Return [x, y] of the center of cell containing provided text 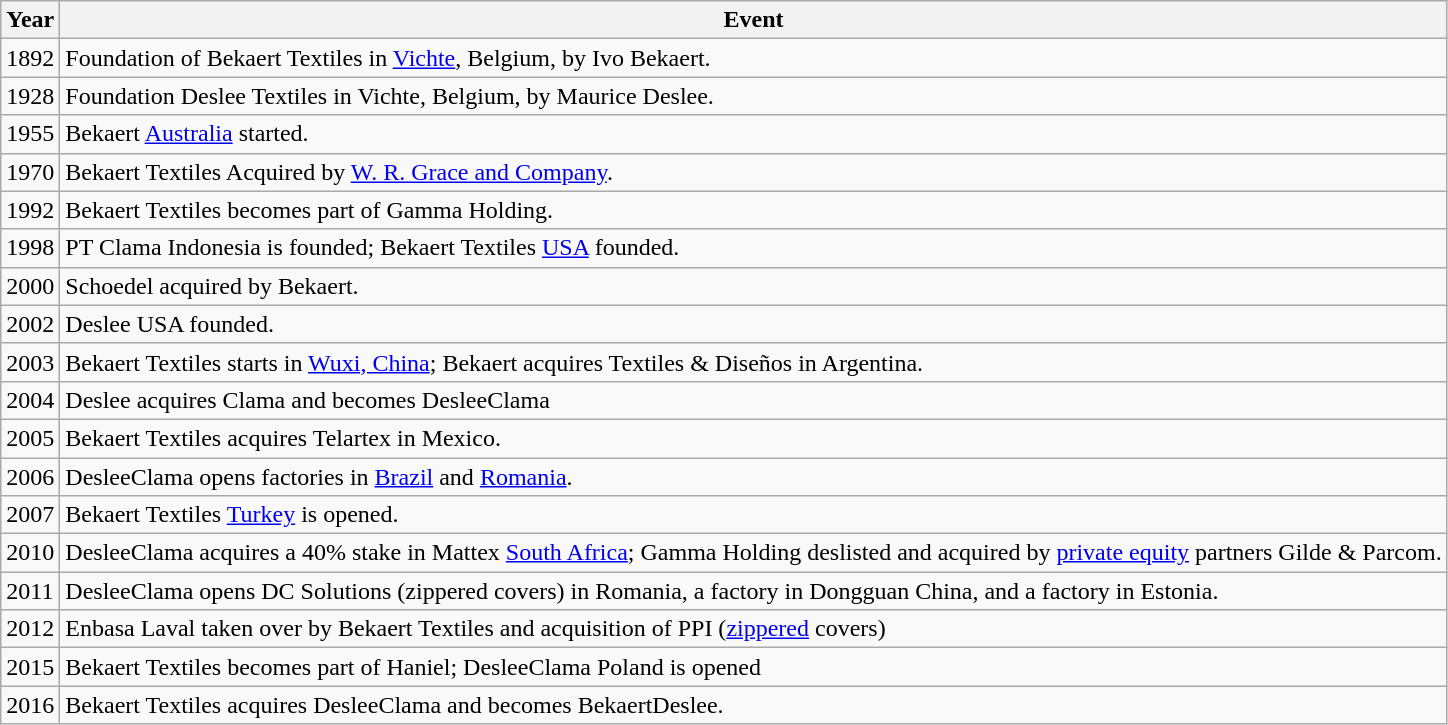
Deslee acquires Clama and becomes DesleeClama [754, 400]
2004 [30, 400]
DesleeClama acquires a 40% stake in Mattex South Africa; Gamma Holding deslisted and acquired by private equity partners Gilde & Parcom. [754, 553]
1970 [30, 172]
Bekaert Textiles acquires Telartex in Mexico. [754, 438]
Foundation Deslee Textiles in Vichte, Belgium, by Maurice Deslee. [754, 96]
1928 [30, 96]
Event [754, 20]
1992 [30, 210]
Enbasa Laval taken over by Bekaert Textiles and acquisition of PPI (zippered covers) [754, 629]
Bekaert Textiles Acquired by W. R. Grace and Company. [754, 172]
PT Clama Indonesia is founded; Bekaert Textiles USA founded. [754, 248]
Schoedel acquired by Bekaert. [754, 286]
Bekaert Australia started. [754, 134]
2010 [30, 553]
2016 [30, 705]
2003 [30, 362]
2011 [30, 591]
Bekaert Textiles Turkey is opened. [754, 515]
DesleeClama opens DC Solutions (zippered covers) in Romania, a factory in Dongguan China, and a factory in Estonia. [754, 591]
Year [30, 20]
Deslee USA founded. [754, 324]
1998 [30, 248]
2000 [30, 286]
Bekaert Textiles starts in Wuxi, China; Bekaert acquires Textiles & Diseños in Argentina. [754, 362]
2007 [30, 515]
Bekaert Textiles becomes part of Haniel; DesleeClama Poland is opened [754, 667]
Bekaert Textiles acquires DesleeClama and becomes BekaertDeslee. [754, 705]
2005 [30, 438]
Foundation of Bekaert Textiles in Vichte, Belgium, by Ivo Bekaert. [754, 58]
2006 [30, 477]
2012 [30, 629]
DesleeClama opens factories in Brazil and Romania. [754, 477]
Bekaert Textiles becomes part of Gamma Holding. [754, 210]
1955 [30, 134]
2015 [30, 667]
1892 [30, 58]
2002 [30, 324]
